Scan for the cell matching the given text and deliver its (X, Y) coordinate at center. 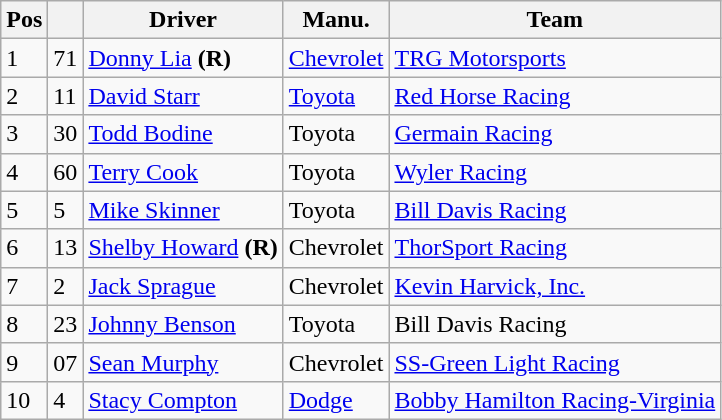
Team (555, 20)
Red Horse Racing (555, 96)
Donny Lia (R) (183, 58)
60 (66, 172)
11 (66, 96)
Jack Sprague (183, 286)
ThorSport Racing (555, 248)
Kevin Harvick, Inc. (555, 286)
Terry Cook (183, 172)
Manu. (336, 20)
Todd Bodine (183, 134)
TRG Motorsports (555, 58)
30 (66, 134)
Sean Murphy (183, 362)
10 (24, 400)
71 (66, 58)
David Starr (183, 96)
8 (24, 324)
Stacy Compton (183, 400)
Mike Skinner (183, 210)
Germain Racing (555, 134)
Driver (183, 20)
Bobby Hamilton Racing-Virginia (555, 400)
3 (24, 134)
Shelby Howard (R) (183, 248)
23 (66, 324)
9 (24, 362)
Dodge (336, 400)
SS-Green Light Racing (555, 362)
07 (66, 362)
6 (24, 248)
Johnny Benson (183, 324)
1 (24, 58)
13 (66, 248)
7 (24, 286)
Pos (24, 20)
Wyler Racing (555, 172)
